Scan for the cell matching the given text and deliver its [x, y] coordinate at center. 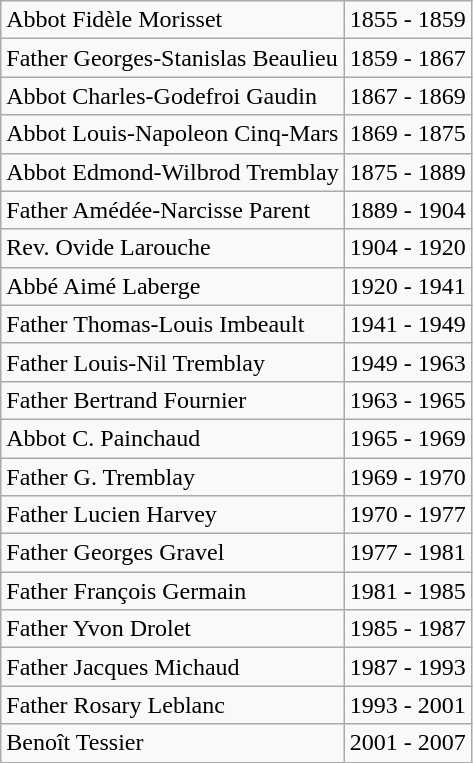
Father Yvon Drolet [172, 629]
Abbot Louis-Napoleon Cinq-Mars [172, 134]
1993 - 2001 [408, 705]
Rev. Ovide Larouche [172, 248]
Abbot Fidèle Morisset [172, 20]
Benoît Tessier [172, 743]
1889 - 1904 [408, 210]
Father Amédée-Narcisse Parent [172, 210]
Abbé Aimé Laberge [172, 286]
Abbot Edmond-Wilbrod Tremblay [172, 172]
1904 - 1920 [408, 248]
1981 - 1985 [408, 591]
1920 - 1941 [408, 286]
1965 - 1969 [408, 438]
Father Georges-Stanislas Beaulieu [172, 58]
1969 - 1970 [408, 477]
1875 - 1889 [408, 172]
Father Louis-Nil Tremblay [172, 362]
1941 - 1949 [408, 324]
Father Georges Gravel [172, 553]
Abbot C. Painchaud [172, 438]
1859 - 1867 [408, 58]
1855 - 1859 [408, 20]
1869 - 1875 [408, 134]
Father Lucien Harvey [172, 515]
1949 - 1963 [408, 362]
1977 - 1981 [408, 553]
1985 - 1987 [408, 629]
Father G. Tremblay [172, 477]
Father Thomas-Louis Imbeault [172, 324]
1867 - 1869 [408, 96]
Abbot Charles-Godefroi Gaudin [172, 96]
Father Bertrand Fournier [172, 400]
2001 - 2007 [408, 743]
1963 - 1965 [408, 400]
1970 - 1977 [408, 515]
Father François Germain [172, 591]
1987 - 1993 [408, 667]
Father Jacques Michaud [172, 667]
Father Rosary Leblanc [172, 705]
